Determine the (X, Y) coordinate at the center of the cell enclosing the given text.  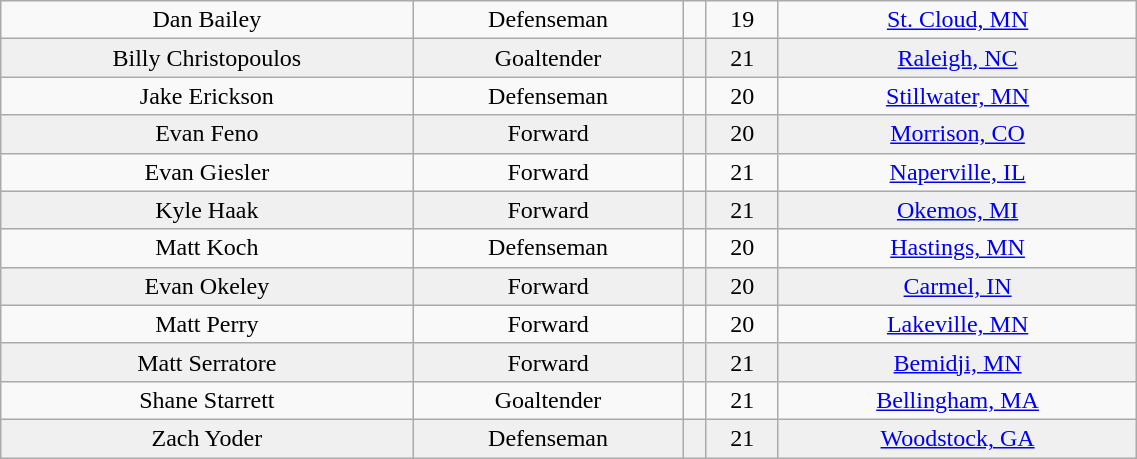
Matt Serratore (207, 362)
Dan Bailey (207, 20)
19 (742, 20)
Kyle Haak (207, 210)
Okemos, MI (957, 210)
Evan Giesler (207, 172)
Hastings, MN (957, 248)
Matt Perry (207, 324)
St. Cloud, MN (957, 20)
Jake Erickson (207, 96)
Lakeville, MN (957, 324)
Carmel, IN (957, 286)
Morrison, CO (957, 134)
Shane Starrett (207, 400)
Billy Christopoulos (207, 58)
Bemidji, MN (957, 362)
Evan Okeley (207, 286)
Raleigh, NC (957, 58)
Matt Koch (207, 248)
Stillwater, MN (957, 96)
Evan Feno (207, 134)
Woodstock, GA (957, 438)
Naperville, IL (957, 172)
Zach Yoder (207, 438)
Bellingham, MA (957, 400)
